Output the [X, Y] coordinate of the center of the cell containing the given text.  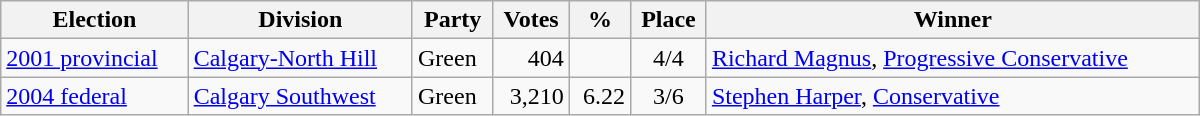
Calgary Southwest [300, 96]
6.22 [600, 96]
% [600, 20]
Calgary-North Hill [300, 58]
2004 federal [94, 96]
Division [300, 20]
Party [452, 20]
2001 provincial [94, 58]
Stephen Harper, Conservative [952, 96]
Election [94, 20]
404 [531, 58]
3,210 [531, 96]
Winner [952, 20]
Richard Magnus, Progressive Conservative [952, 58]
Votes [531, 20]
4/4 [669, 58]
3/6 [669, 96]
Place [669, 20]
